Provide the [X, Y] coordinate of the cell's center where the given text is located.  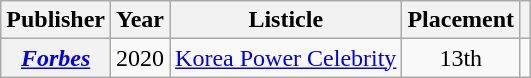
13th [461, 58]
Placement [461, 20]
Listicle [286, 20]
Year [140, 20]
Korea Power Celebrity [286, 58]
Publisher [56, 20]
2020 [140, 58]
Forbes [56, 58]
